Provide the [X, Y] coordinate of the cell's center where the given text is located.  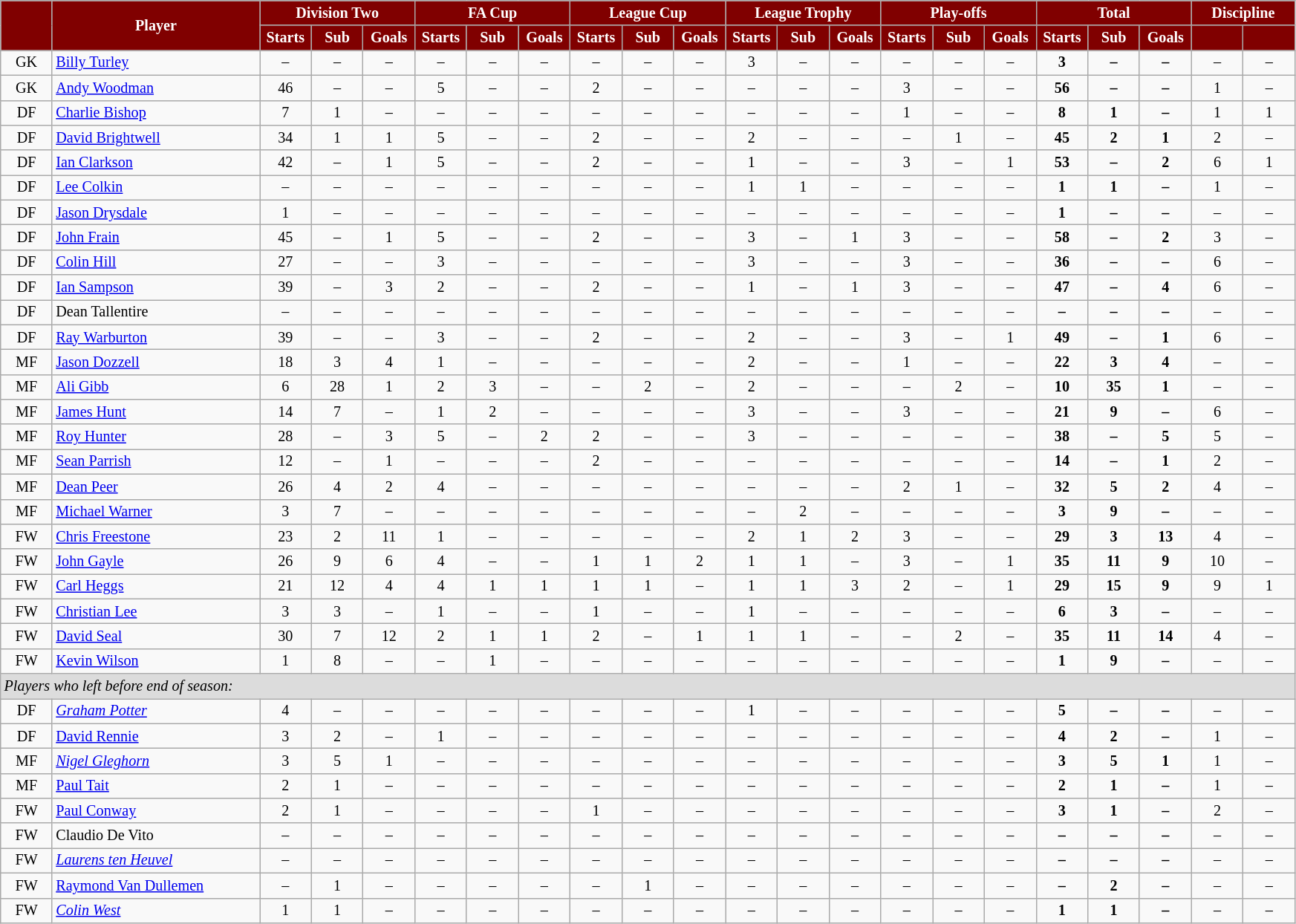
Carl Heggs [156, 587]
Billy Turley [156, 63]
Chris Freestone [156, 537]
23 [286, 537]
32 [1062, 487]
27 [286, 263]
John Frain [156, 238]
Ian Clarkson [156, 163]
47 [1062, 287]
Total [1114, 13]
42 [286, 163]
Play-offs [958, 13]
46 [286, 88]
Paul Tait [156, 787]
Colin West [156, 911]
13 [1165, 537]
30 [286, 637]
Andy Woodman [156, 88]
49 [1062, 338]
15 [1114, 587]
League Trophy [804, 13]
Colin Hill [156, 263]
Ian Sampson [156, 287]
David Brightwell [156, 138]
FA Cup [493, 13]
Roy Hunter [156, 437]
53 [1062, 163]
Jason Drysdale [156, 213]
Lee Colkin [156, 188]
34 [286, 138]
David Seal [156, 637]
Sean Parrish [156, 462]
18 [286, 362]
Kevin Wilson [156, 662]
Division Two [337, 13]
Raymond Van Dullemen [156, 886]
Player [156, 25]
22 [1062, 362]
Dean Peer [156, 487]
Jason Dozzell [156, 362]
Laurens ten Heuvel [156, 861]
Charlie Bishop [156, 113]
Discipline [1243, 13]
Ray Warburton [156, 338]
David Rennie [156, 736]
Graham Potter [156, 712]
League Cup [648, 13]
38 [1062, 437]
Players who left before end of season: [648, 686]
Michael Warner [156, 512]
Ali Gibb [156, 388]
Paul Conway [156, 811]
Nigel Gleghorn [156, 761]
58 [1062, 238]
Christian Lee [156, 612]
John Gayle [156, 562]
Dean Tallentire [156, 313]
Claudio De Vito [156, 836]
James Hunt [156, 412]
36 [1062, 263]
56 [1062, 88]
